Pinpoint the cell where the given text exists, returning its [x, y] midpoint coordinate. 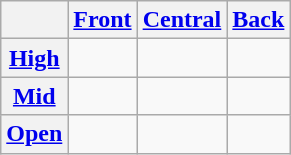
Open [34, 134]
Central [182, 20]
Front [102, 20]
Back [258, 20]
High [34, 58]
Mid [34, 96]
